Return [x, y] of the center of cell containing provided text 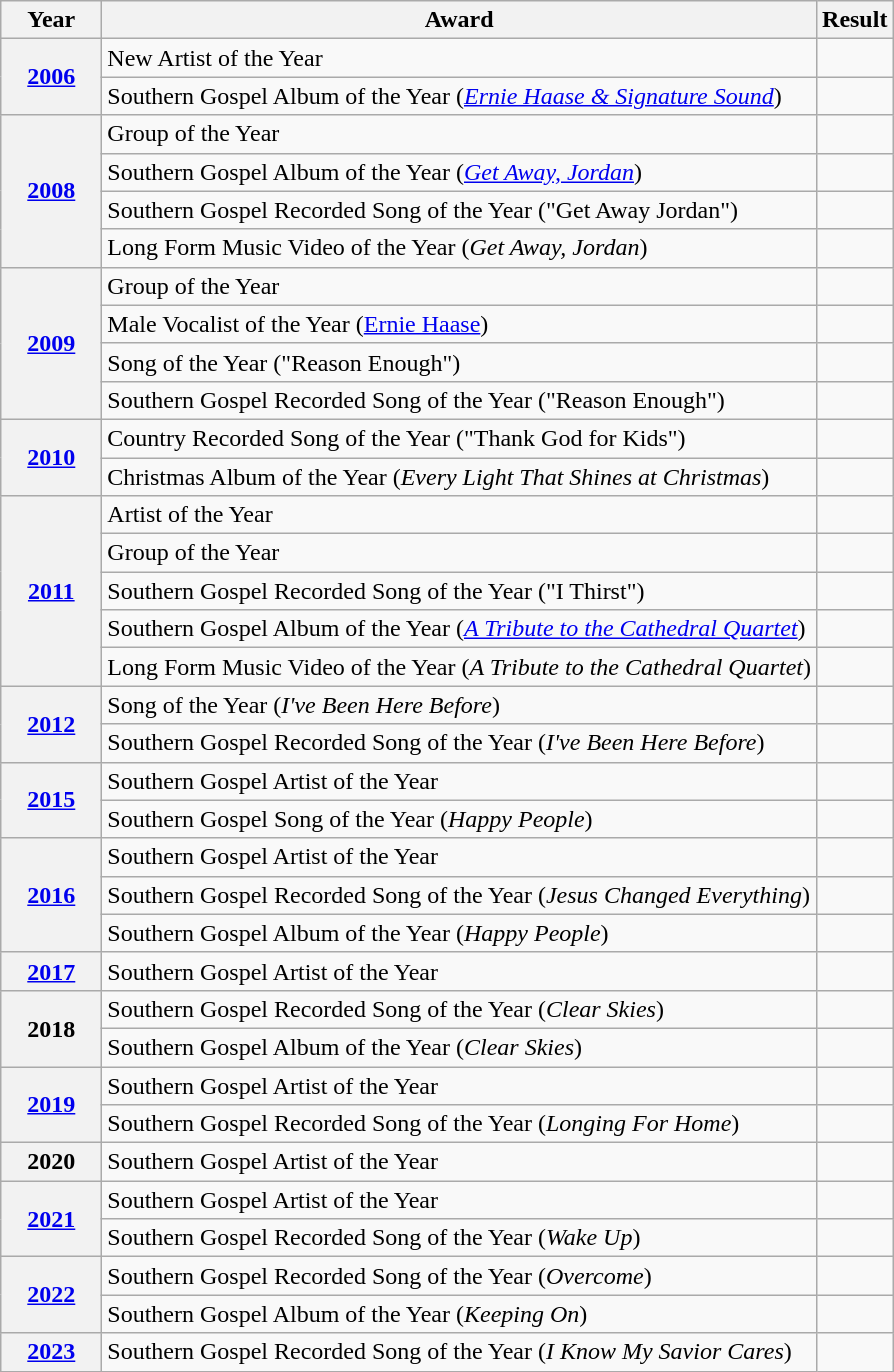
2018 [52, 1028]
Male Vocalist of the Year (Ernie Haase) [460, 324]
2020 [52, 1162]
2010 [52, 457]
Result [855, 20]
2012 [52, 724]
2015 [52, 800]
Year [52, 20]
Southern Gospel Recorded Song of the Year (Jesus Changed Everything) [460, 895]
Christmas Album of the Year (Every Light That Shines at Christmas) [460, 477]
Southern Gospel Recorded Song of the Year (I Know My Savior Cares) [460, 1352]
Southern Gospel Recorded Song of the Year (Overcome) [460, 1276]
Southern Gospel Recorded Song of the Year ("Reason Enough") [460, 400]
Song of the Year (I've Been Here Before) [460, 705]
2017 [52, 971]
2016 [52, 895]
Country Recorded Song of the Year ("Thank God for Kids") [460, 438]
Southern Gospel Recorded Song of the Year ("Get Away Jordan") [460, 210]
2019 [52, 1104]
2009 [52, 343]
Song of the Year ("Reason Enough") [460, 362]
Southern Gospel Song of the Year (Happy People) [460, 819]
Southern Gospel Album of the Year (Get Away, Jordan) [460, 172]
Southern Gospel Recorded Song of the Year ("I Thirst") [460, 591]
2008 [52, 191]
Southern Gospel Recorded Song of the Year (Longing For Home) [460, 1124]
2021 [52, 1219]
Southern Gospel Album of the Year (A Tribute to the Cathedral Quartet) [460, 629]
2011 [52, 591]
Southern Gospel Recorded Song of the Year (Clear Skies) [460, 1009]
Southern Gospel Album of the Year (Ernie Haase & Signature Sound) [460, 96]
Artist of the Year [460, 515]
New Artist of the Year [460, 58]
Southern Gospel Recorded Song of the Year (Wake Up) [460, 1238]
Southern Gospel Album of the Year (Keeping On) [460, 1314]
Long Form Music Video of the Year (Get Away, Jordan) [460, 248]
Award [460, 20]
2006 [52, 77]
Southern Gospel Album of the Year (Happy People) [460, 933]
Southern Gospel Recorded Song of the Year (I've Been Here Before) [460, 743]
Long Form Music Video of the Year (A Tribute to the Cathedral Quartet) [460, 667]
2022 [52, 1295]
2023 [52, 1352]
Southern Gospel Album of the Year (Clear Skies) [460, 1047]
